Determine the (x, y) coordinate at the center of the cell enclosing the given text.  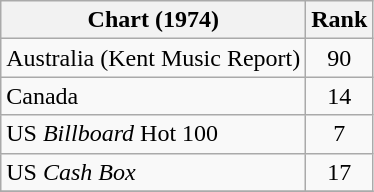
US Billboard Hot 100 (154, 134)
90 (340, 58)
17 (340, 172)
7 (340, 134)
Australia (Kent Music Report) (154, 58)
Canada (154, 96)
Rank (340, 20)
14 (340, 96)
Chart (1974) (154, 20)
US Cash Box (154, 172)
